For the text-containing cell, return its midpoint in [X, Y] coordinate format. 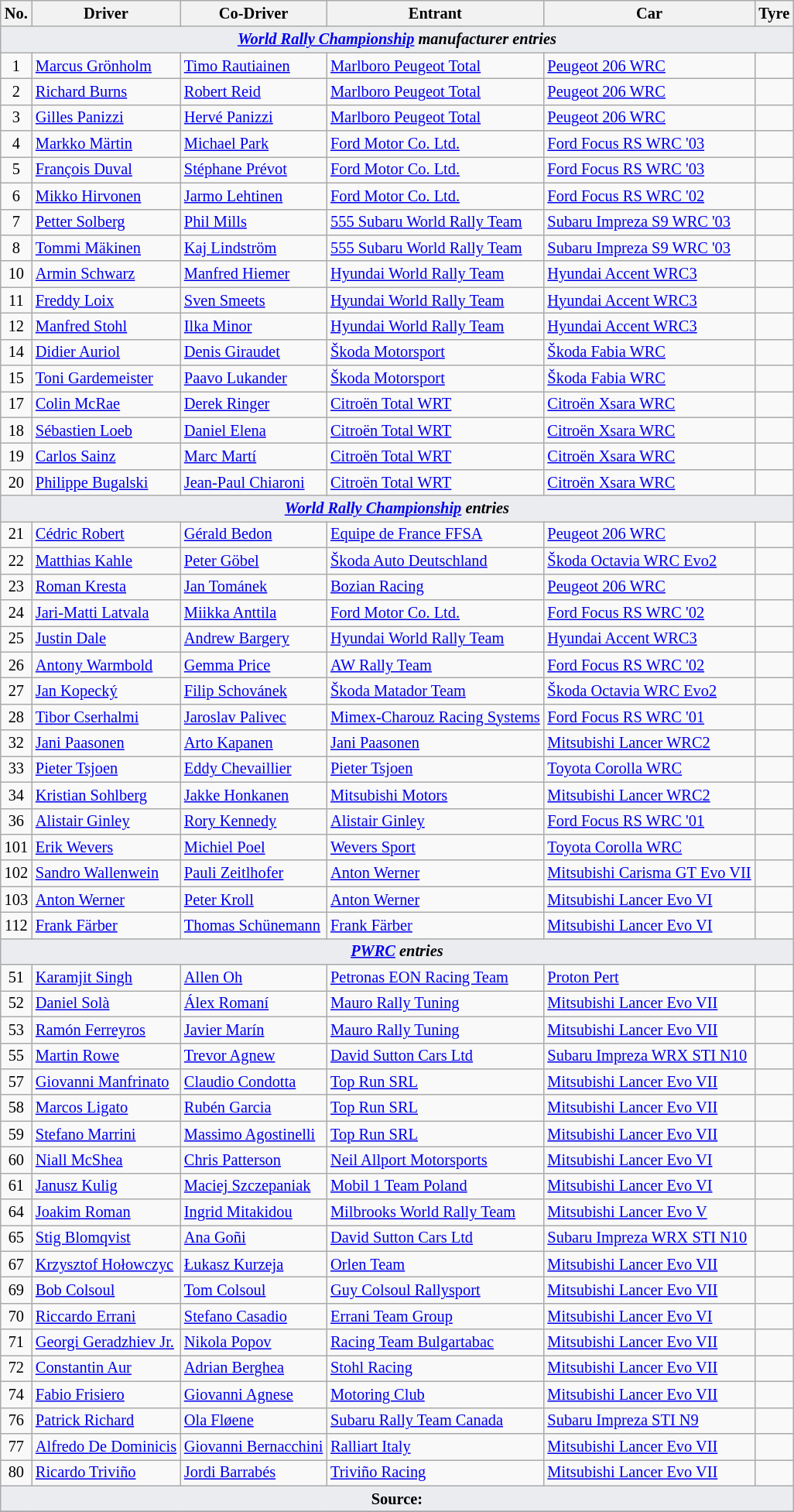
Jakke Honkanen [254, 795]
Janusz Kulig [106, 1186]
Richard Burns [106, 91]
Neil Allport Motorsports [435, 1160]
Arto Kapanen [254, 743]
Sven Smeets [254, 300]
Equipe de France FFSA [435, 534]
21 [16, 534]
Erik Wevers [106, 847]
102 [16, 873]
15 [16, 379]
AW Rally Team [435, 665]
76 [16, 1421]
Petter Solberg [106, 222]
Denis Giraudet [254, 352]
Ralliart Italy [435, 1446]
Massimo Agostinelli [254, 1134]
Antony Warmbold [106, 665]
64 [16, 1212]
Stefano Marrini [106, 1134]
Andrew Bargery [254, 639]
Guy Colsoul Rallysport [435, 1291]
Errani Team Group [435, 1316]
Gilles Panizzi [106, 118]
Stéphane Prévot [254, 170]
Driver [106, 13]
Krzysztof Hołowczyc [106, 1264]
5 [16, 170]
PWRC entries [397, 951]
Justin Dale [106, 639]
80 [16, 1473]
No. [16, 13]
Sébastien Loeb [106, 430]
18 [16, 430]
Claudio Condotta [254, 1082]
Fabio Frisiero [106, 1394]
Ramón Ferreyros [106, 1030]
12 [16, 326]
52 [16, 1003]
61 [16, 1186]
Maciej Szczepaniak [254, 1186]
Bob Colsoul [106, 1291]
65 [16, 1238]
World Rally Championship manufacturer entries [397, 39]
4 [16, 144]
Ana Goñi [254, 1238]
3 [16, 118]
François Duval [106, 170]
Robert Reid [254, 91]
10 [16, 274]
Ingrid Mitakidou [254, 1212]
20 [16, 482]
Phil Mills [254, 222]
23 [16, 587]
Thomas Schünemann [254, 925]
Niall McShea [106, 1160]
Stig Blomqvist [106, 1238]
Pauli Zeitlhofer [254, 873]
Derek Ringer [254, 404]
Ricardo Triviño [106, 1473]
Racing Team Bulgartabac [435, 1342]
Giovanni Bernacchini [254, 1446]
Škoda Matador Team [435, 691]
Subaru Rally Team Canada [435, 1421]
Paavo Lukander [254, 379]
Tibor Cserhalmi [106, 717]
Jordi Barrabés [254, 1473]
Marcos Ligato [106, 1108]
Tommi Mäkinen [106, 248]
Peter Kroll [254, 900]
Timo Rautiainen [254, 66]
Georgi Geradzhiev Jr. [106, 1342]
77 [16, 1446]
Manfred Stohl [106, 326]
74 [16, 1394]
Javier Marín [254, 1030]
Toni Gardemeister [106, 379]
Michael Park [254, 144]
11 [16, 300]
Stohl Racing [435, 1368]
Constantin Aur [106, 1368]
103 [16, 900]
Proton Pert [650, 978]
Nikola Popov [254, 1342]
101 [16, 847]
Co-Driver [254, 13]
Eddy Chevaillier [254, 769]
Orlen Team [435, 1264]
Roman Kresta [106, 587]
1 [16, 66]
Peter Göbel [254, 561]
Stefano Casadio [254, 1316]
Wevers Sport [435, 847]
Kristian Sohlberg [106, 795]
Álex Romaní [254, 1003]
Rubén Garcia [254, 1108]
24 [16, 612]
57 [16, 1082]
Source: [397, 1499]
Mimex-Charouz Racing Systems [435, 717]
51 [16, 978]
Marcus Grönholm [106, 66]
Mobil 1 Team Poland [435, 1186]
2 [16, 91]
Joakim Roman [106, 1212]
Colin McRae [106, 404]
Jari-Matti Latvala [106, 612]
Entrant [435, 13]
70 [16, 1316]
25 [16, 639]
Manfred Hiemer [254, 274]
Marc Martí [254, 456]
Car [650, 13]
28 [16, 717]
Sandro Wallenwein [106, 873]
Filip Schovánek [254, 691]
27 [16, 691]
Hervé Panizzi [254, 118]
Giovanni Agnese [254, 1394]
Mikko Hirvonen [106, 196]
Giovanni Manfrinato [106, 1082]
Łukasz Kurzeja [254, 1264]
36 [16, 821]
72 [16, 1368]
Gérald Bedon [254, 534]
Rory Kennedy [254, 821]
Matthias Kahle [106, 561]
Allen Oh [254, 978]
Trevor Agnew [254, 1056]
Adrian Berghea [254, 1368]
Armin Schwarz [106, 274]
Daniel Elena [254, 430]
Jan Kopecký [106, 691]
Mitsubishi Lancer Evo V [650, 1212]
Riccardo Errani [106, 1316]
67 [16, 1264]
55 [16, 1056]
Ilka Minor [254, 326]
22 [16, 561]
71 [16, 1342]
Miikka Anttila [254, 612]
26 [16, 665]
Mitsubishi Motors [435, 795]
8 [16, 248]
19 [16, 456]
Petronas EON Racing Team [435, 978]
World Rally Championship entries [397, 509]
33 [16, 769]
Kaj Lindström [254, 248]
Chris Patterson [254, 1160]
69 [16, 1291]
Motoring Club [435, 1394]
Mitsubishi Carisma GT Evo VII [650, 873]
Michiel Poel [254, 847]
Karamjit Singh [106, 978]
Triviño Racing [435, 1473]
58 [16, 1108]
Tom Colsoul [254, 1291]
Markko Märtin [106, 144]
Jean-Paul Chiaroni [254, 482]
Gemma Price [254, 665]
Bozian Racing [435, 587]
32 [16, 743]
Carlos Sainz [106, 456]
6 [16, 196]
Jan Tománek [254, 587]
Alfredo De Dominicis [106, 1446]
53 [16, 1030]
60 [16, 1160]
Cédric Robert [106, 534]
7 [16, 222]
Tyre [774, 13]
Škoda Auto Deutschland [435, 561]
Didier Auriol [106, 352]
Freddy Loix [106, 300]
Philippe Bugalski [106, 482]
59 [16, 1134]
112 [16, 925]
Jaroslav Palivec [254, 717]
Subaru Impreza STI N9 [650, 1421]
14 [16, 352]
Martin Rowe [106, 1056]
17 [16, 404]
Daniel Solà [106, 1003]
Milbrooks World Rally Team [435, 1212]
Patrick Richard [106, 1421]
Jarmo Lehtinen [254, 196]
34 [16, 795]
Ola Fløene [254, 1421]
